Determine the (x, y) coordinate at the center of the cell enclosing the given text.  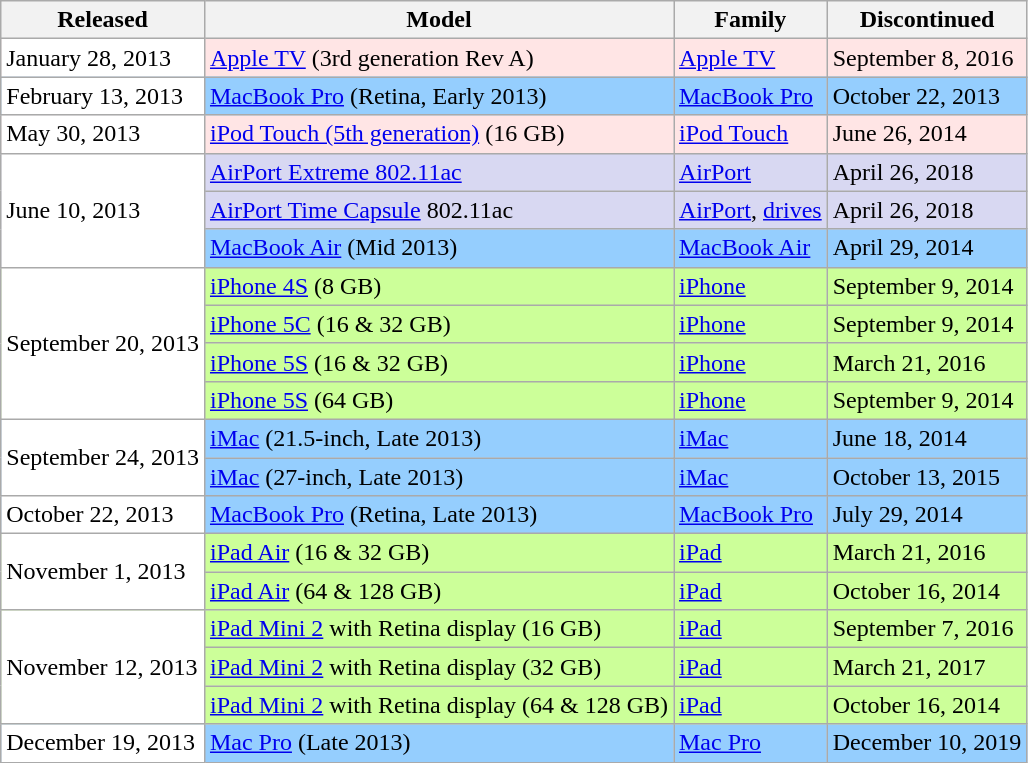
September 24, 2013 (103, 457)
Apple TV (3rd generation Rev A) (438, 58)
December 10, 2019 (927, 743)
AirPort Extreme 802.11ac (438, 172)
iPad Mini 2 with Retina display (32 GB) (438, 667)
iPad Air (16 & 32 GB) (438, 553)
iPhone 5C (16 & 32 GB) (438, 324)
iPad Mini 2 with Retina display (16 GB) (438, 629)
AirPort Time Capsule 802.11ac (438, 210)
November 1, 2013 (103, 572)
Discontinued (927, 20)
December 19, 2013 (103, 743)
February 13, 2013 (103, 96)
iPhone 4S (8 GB) (438, 286)
MacBook Air (Mid 2013) (438, 248)
Apple TV (751, 58)
June 18, 2014 (927, 438)
May 30, 2013 (103, 134)
January 28, 2013 (103, 58)
iPhone 5S (16 & 32 GB) (438, 362)
July 29, 2014 (927, 515)
AirPort, drives (751, 210)
June 10, 2013 (103, 210)
Mac Pro (Late 2013) (438, 743)
iMac (21.5-inch, Late 2013) (438, 438)
November 12, 2013 (103, 667)
iMac (27-inch, Late 2013) (438, 477)
iPod Touch (751, 134)
October 13, 2015 (927, 477)
September 7, 2016 (927, 629)
March 21, 2017 (927, 667)
June 26, 2014 (927, 134)
Model (438, 20)
April 29, 2014 (927, 248)
AirPort (751, 172)
iPhone 5S (64 GB) (438, 400)
Mac Pro (751, 743)
MacBook Air (751, 248)
iPad Mini 2 with Retina display (64 & 128 GB) (438, 705)
Released (103, 20)
Family (751, 20)
MacBook Pro (Retina, Late 2013) (438, 515)
iPad Air (64 & 128 GB) (438, 591)
September 20, 2013 (103, 343)
MacBook Pro (Retina, Early 2013) (438, 96)
September 8, 2016 (927, 58)
iPod Touch (5th generation) (16 GB) (438, 134)
